From the cell containing the given text, extract its center point as [x, y] coordinate. 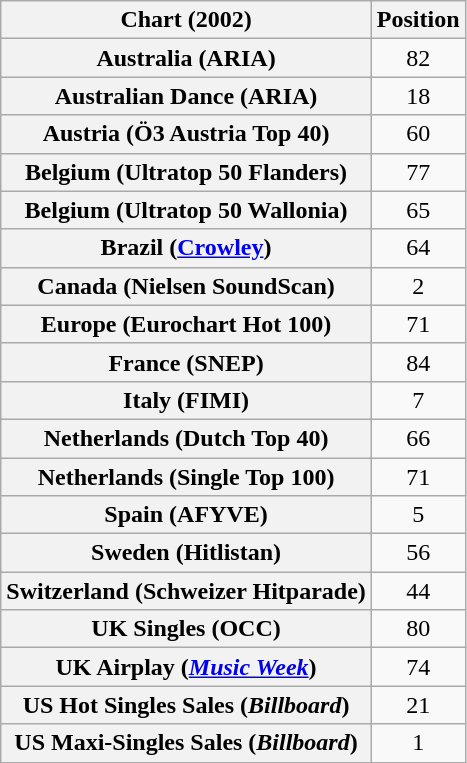
Spain (AFYVE) [186, 515]
Netherlands (Single Top 100) [186, 477]
77 [418, 172]
80 [418, 629]
Sweden (Hitlistan) [186, 553]
Position [418, 20]
65 [418, 210]
US Hot Singles Sales (Billboard) [186, 705]
Canada (Nielsen SoundScan) [186, 286]
UK Singles (OCC) [186, 629]
2 [418, 286]
1 [418, 743]
60 [418, 134]
France (SNEP) [186, 362]
7 [418, 400]
US Maxi-Singles Sales (Billboard) [186, 743]
Chart (2002) [186, 20]
82 [418, 58]
Europe (Eurochart Hot 100) [186, 324]
Australia (ARIA) [186, 58]
66 [418, 438]
Belgium (Ultratop 50 Flanders) [186, 172]
Australian Dance (ARIA) [186, 96]
UK Airplay (Music Week) [186, 667]
Belgium (Ultratop 50 Wallonia) [186, 210]
56 [418, 553]
Brazil (Crowley) [186, 248]
Austria (Ö3 Austria Top 40) [186, 134]
Switzerland (Schweizer Hitparade) [186, 591]
21 [418, 705]
84 [418, 362]
44 [418, 591]
64 [418, 248]
74 [418, 667]
Netherlands (Dutch Top 40) [186, 438]
Italy (FIMI) [186, 400]
5 [418, 515]
18 [418, 96]
